Determine the [x, y] coordinate at the center of the cell enclosing the given text.  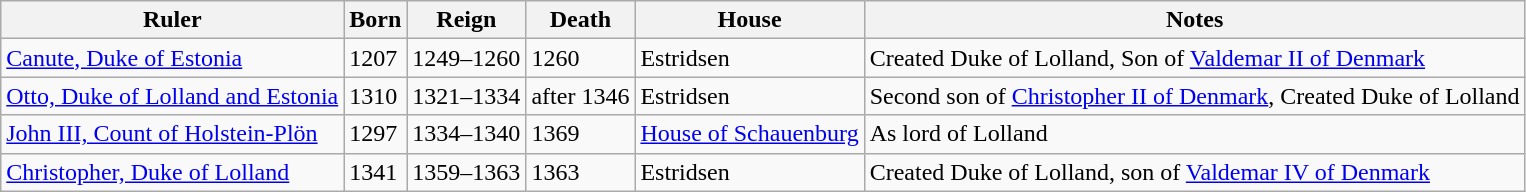
Created Duke of Lolland, Son of Valdemar II of Denmark [1194, 58]
Second son of Christopher II of Denmark, Created Duke of Lolland [1194, 96]
1341 [376, 172]
1297 [376, 134]
Christopher, Duke of Lolland [172, 172]
1334–1340 [466, 134]
Ruler [172, 20]
1207 [376, 58]
1260 [580, 58]
1369 [580, 134]
1310 [376, 96]
As lord of Lolland [1194, 134]
Death [580, 20]
Reign [466, 20]
Otto, Duke of Lolland and Estonia [172, 96]
1359–1363 [466, 172]
1249–1260 [466, 58]
after 1346 [580, 96]
Canute, Duke of Estonia [172, 58]
John III, Count of Holstein-Plön [172, 134]
1321–1334 [466, 96]
House of Schauenburg [750, 134]
Created Duke of Lolland, son of Valdemar IV of Denmark [1194, 172]
Notes [1194, 20]
Born [376, 20]
1363 [580, 172]
House [750, 20]
